Pinpoint the cell where the given text exists, returning its (X, Y) midpoint coordinate. 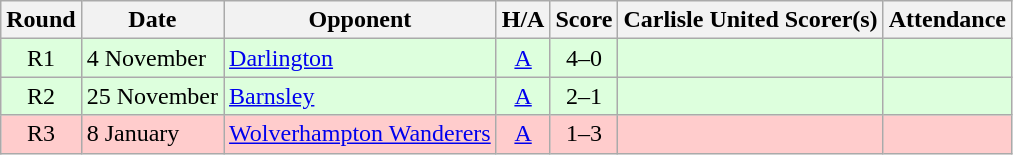
H/A (523, 20)
2–1 (584, 96)
R3 (41, 134)
8 January (152, 134)
Round (41, 20)
Darlington (360, 58)
Wolverhampton Wanderers (360, 134)
4–0 (584, 58)
Carlisle United Scorer(s) (750, 20)
Barnsley (360, 96)
R1 (41, 58)
R2 (41, 96)
1–3 (584, 134)
4 November (152, 58)
Score (584, 20)
25 November (152, 96)
Attendance (947, 20)
Date (152, 20)
Opponent (360, 20)
